Identify which cell holds the provided text, then report its [X, Y] central coordinate. 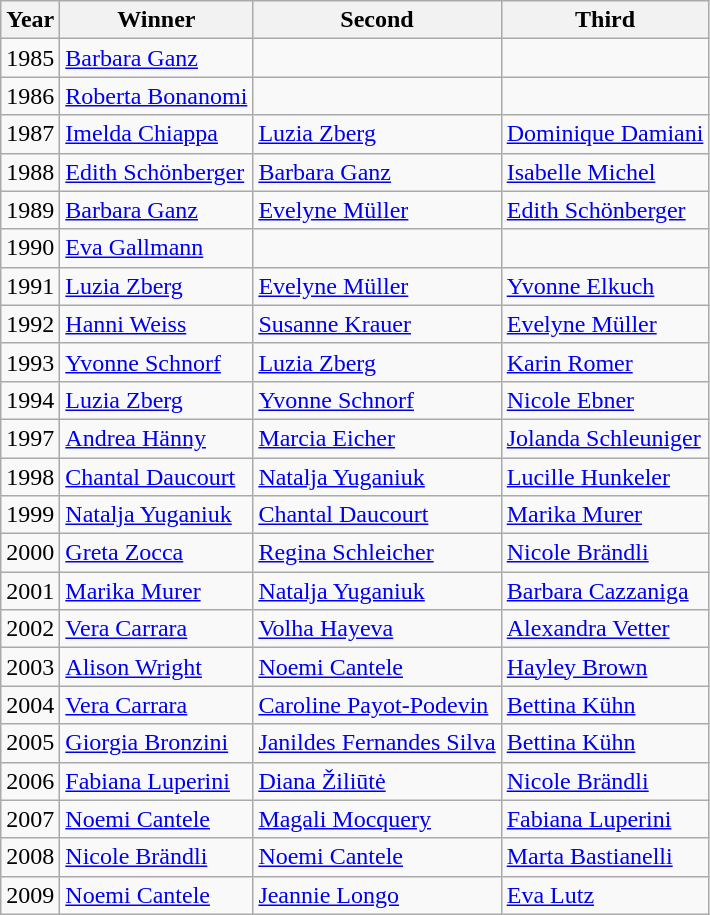
Hanni Weiss [156, 324]
Alexandra Vetter [605, 629]
Eva Gallmann [156, 248]
Dominique Damiani [605, 134]
1988 [30, 172]
Roberta Bonanomi [156, 96]
2008 [30, 857]
Imelda Chiappa [156, 134]
Magali Mocquery [377, 819]
Caroline Payot-Podevin [377, 705]
Janildes Fernandes Silva [377, 743]
1997 [30, 438]
Lucille Hunkeler [605, 477]
2006 [30, 781]
1987 [30, 134]
2007 [30, 819]
Diana Žiliūtė [377, 781]
Jeannie Longo [377, 895]
Greta Zocca [156, 553]
1985 [30, 58]
Giorgia Bronzini [156, 743]
Yvonne Elkuch [605, 286]
1993 [30, 362]
2005 [30, 743]
1986 [30, 96]
2001 [30, 591]
Karin Romer [605, 362]
1991 [30, 286]
Volha Hayeva [377, 629]
1990 [30, 248]
Year [30, 20]
Marcia Eicher [377, 438]
Jolanda Schleuniger [605, 438]
Isabelle Michel [605, 172]
Third [605, 20]
2004 [30, 705]
Susanne Krauer [377, 324]
1999 [30, 515]
Marta Bastianelli [605, 857]
1989 [30, 210]
2002 [30, 629]
1992 [30, 324]
Regina Schleicher [377, 553]
Hayley Brown [605, 667]
1998 [30, 477]
Eva Lutz [605, 895]
2009 [30, 895]
Barbara Cazzaniga [605, 591]
2003 [30, 667]
Nicole Ebner [605, 400]
Winner [156, 20]
2000 [30, 553]
1994 [30, 400]
Andrea Hänny [156, 438]
Second [377, 20]
Alison Wright [156, 667]
